Capture the cell that displays the provided text and extract its (x, y) central coordinate. 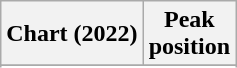
Peakposition (189, 34)
Chart (2022) (72, 34)
